Capture the cell that displays the provided text and extract its [X, Y] central coordinate. 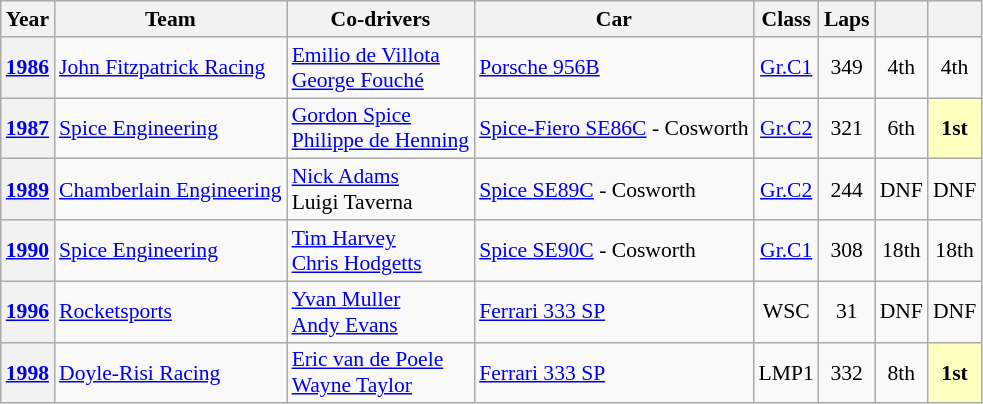
31 [847, 312]
332 [847, 372]
Eric van de Poele Wayne Taylor [381, 372]
Chamberlain Engineering [170, 190]
Spice SE90C - Cosworth [614, 250]
Tim Harvey Chris Hodgetts [381, 250]
Gordon Spice Philippe de Henning [381, 128]
308 [847, 250]
Co-drivers [381, 19]
LMP1 [786, 372]
Class [786, 19]
Doyle-Risi Racing [170, 372]
1987 [28, 128]
1990 [28, 250]
Rocketsports [170, 312]
1996 [28, 312]
6th [902, 128]
1998 [28, 372]
349 [847, 68]
Spice-Fiero SE86C - Cosworth [614, 128]
Porsche 956B [614, 68]
Emilio de Villota George Fouché [381, 68]
244 [847, 190]
Spice SE89C - Cosworth [614, 190]
8th [902, 372]
1989 [28, 190]
Laps [847, 19]
Team [170, 19]
1986 [28, 68]
WSC [786, 312]
Yvan Muller Andy Evans [381, 312]
Year [28, 19]
321 [847, 128]
John Fitzpatrick Racing [170, 68]
Nick Adams Luigi Taverna [381, 190]
Car [614, 19]
